Pinpoint the cell where the given text exists, returning its (X, Y) midpoint coordinate. 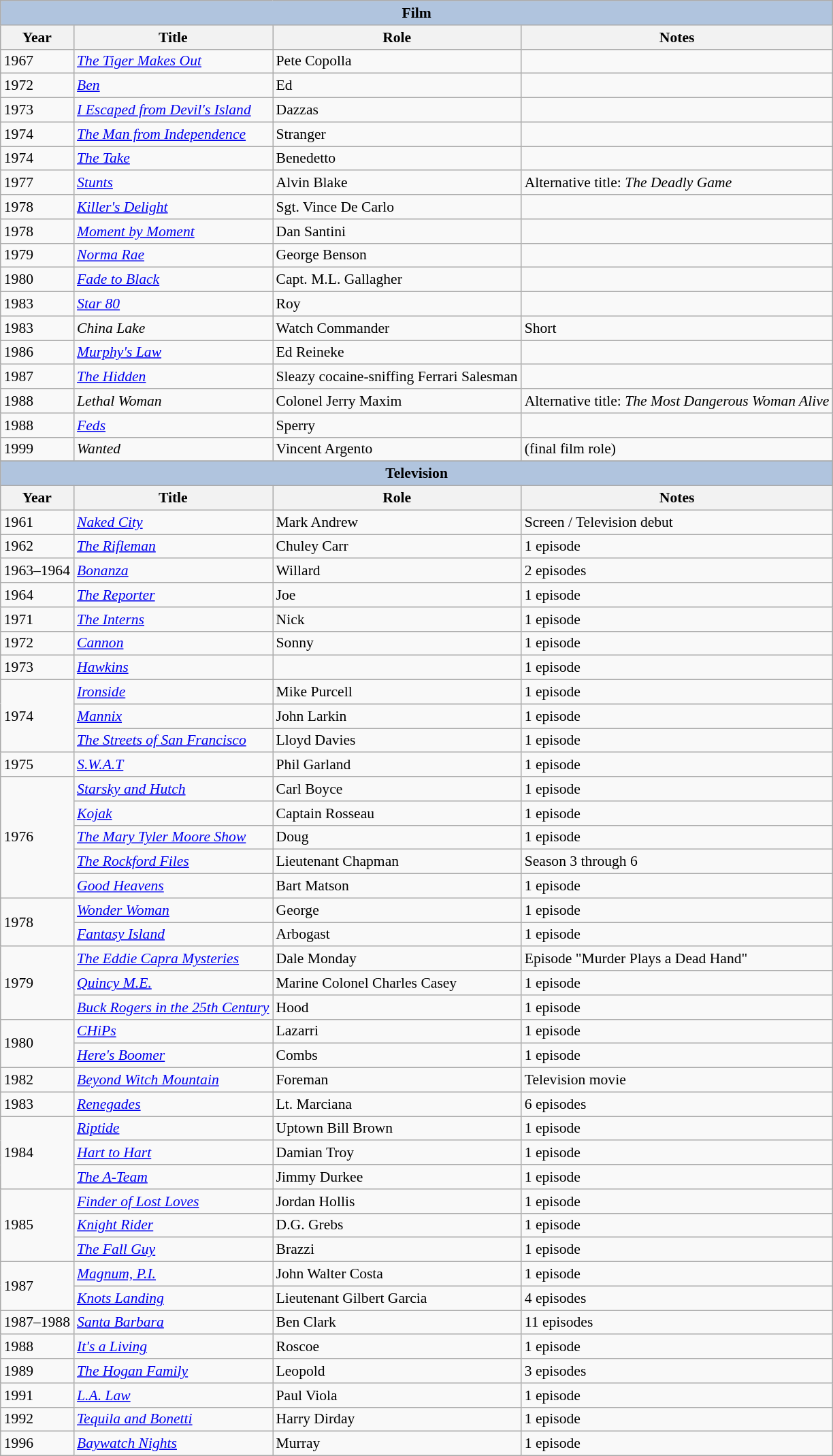
Nick (397, 619)
Captain Rosseau (397, 813)
Murphy's Law (173, 353)
Joe (397, 595)
Mike Purcell (397, 692)
Ben (173, 86)
Here's Boomer (173, 1056)
Moment by Moment (173, 231)
George (397, 910)
Television movie (677, 1080)
Bonanza (173, 571)
Willard (397, 571)
L.A. Law (173, 1395)
1986 (37, 353)
Santa Barbara (173, 1323)
Star 80 (173, 304)
Lieutenant Chapman (397, 862)
Pete Copolla (397, 61)
6 episodes (677, 1104)
Benedetto (397, 159)
Wonder Woman (173, 910)
It's a Living (173, 1347)
D.G. Grebs (397, 1225)
Stunts (173, 183)
Starsky and Hutch (173, 789)
Hood (397, 1007)
Film (416, 13)
Sperry (397, 425)
4 episodes (677, 1298)
1999 (37, 449)
1985 (37, 1225)
Ironside (173, 692)
Good Heavens (173, 886)
1977 (37, 183)
Fade to Black (173, 280)
Vincent Argento (397, 449)
Lloyd Davies (397, 741)
Fantasy Island (173, 935)
The Tiger Makes Out (173, 61)
Leopold (397, 1371)
Knots Landing (173, 1298)
Marine Colonel Charles Casey (397, 983)
George Benson (397, 255)
Buck Rogers in the 25th Century (173, 1007)
Cannon (173, 643)
Ed Reineke (397, 353)
Combs (397, 1056)
Sonny (397, 643)
1987–1988 (37, 1323)
Lieutenant Gilbert Garcia (397, 1298)
Colonel Jerry Maxim (397, 401)
The Interns (173, 619)
Jordan Hollis (397, 1201)
The Hogan Family (173, 1371)
Jimmy Durkee (397, 1177)
1976 (37, 837)
Foreman (397, 1080)
Screen / Television debut (677, 522)
Sgt. Vince De Carlo (397, 207)
Alvin Blake (397, 183)
The Streets of San Francisco (173, 741)
1964 (37, 595)
The Man from Independence (173, 134)
1982 (37, 1080)
Doug (397, 837)
Television (416, 474)
Watch Commander (397, 328)
1989 (37, 1371)
Season 3 through 6 (677, 862)
Tequila and Bonetti (173, 1419)
The Reporter (173, 595)
1991 (37, 1395)
Ed (397, 86)
Phil Garland (397, 765)
1996 (37, 1444)
Ben Clark (397, 1323)
Roscoe (397, 1347)
Sleazy cocaine-sniffing Ferrari Salesman (397, 377)
Beyond Witch Mountain (173, 1080)
The Take (173, 159)
I Escaped from Devil's Island (173, 110)
Uptown Bill Brown (397, 1129)
CHiPs (173, 1031)
Lazarri (397, 1031)
S.W.A.T (173, 765)
Knight Rider (173, 1225)
Damian Troy (397, 1153)
2 episodes (677, 571)
Dale Monday (397, 959)
Renegades (173, 1104)
Carl Boyce (397, 789)
3 episodes (677, 1371)
The Rifleman (173, 547)
1963–1964 (37, 571)
The Hidden (173, 377)
Finder of Lost Loves (173, 1201)
(final film role) (677, 449)
Alternative title: The Most Dangerous Woman Alive (677, 401)
Dazzas (397, 110)
1971 (37, 619)
Stranger (397, 134)
The Fall Guy (173, 1250)
1962 (37, 547)
Bart Matson (397, 886)
Hart to Hart (173, 1153)
Quincy M.E. (173, 983)
1992 (37, 1419)
Paul Viola (397, 1395)
Mark Andrew (397, 522)
Capt. M.L. Gallagher (397, 280)
Riptide (173, 1129)
The A-Team (173, 1177)
Mannix (173, 716)
Chuley Carr (397, 547)
China Lake (173, 328)
Hawkins (173, 668)
John Walter Costa (397, 1274)
Episode "Murder Plays a Dead Hand" (677, 959)
Brazzi (397, 1250)
Baywatch Nights (173, 1444)
11 episodes (677, 1323)
Kojak (173, 813)
1984 (37, 1153)
Magnum, P.I. (173, 1274)
The Mary Tyler Moore Show (173, 837)
Lt. Marciana (397, 1104)
Dan Santini (397, 231)
The Rockford Files (173, 862)
1961 (37, 522)
Feds (173, 425)
Murray (397, 1444)
Norma Rae (173, 255)
Short (677, 328)
Harry Dirday (397, 1419)
Alternative title: The Deadly Game (677, 183)
Wanted (173, 449)
1967 (37, 61)
Killer's Delight (173, 207)
Arbogast (397, 935)
John Larkin (397, 716)
The Eddie Capra Mysteries (173, 959)
1975 (37, 765)
Lethal Woman (173, 401)
Roy (397, 304)
Naked City (173, 522)
